From the cell containing the given text, extract its center point as [X, Y] coordinate. 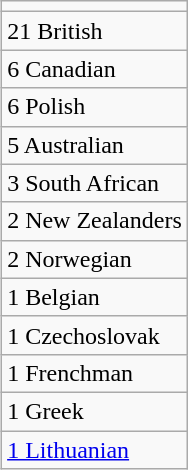
1 Czechoslovak [95, 335]
1 Belgian [95, 297]
6 Canadian [95, 69]
1 Greek [95, 411]
6 Polish [95, 107]
2 Norwegian [95, 259]
3 South African [95, 183]
1 Lithuanian [95, 449]
2 New Zealanders [95, 221]
5 Australian [95, 145]
21 British [95, 31]
1 Frenchman [95, 373]
